Extract the (x, y) coordinate from the center of the cell holding the provided text.  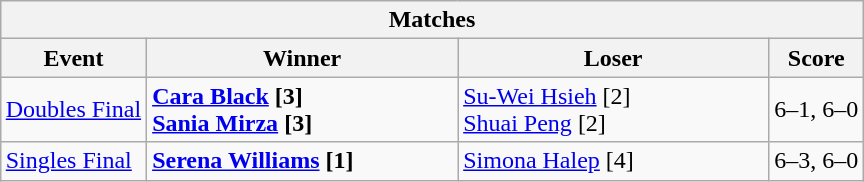
Score (816, 58)
Doubles Final (73, 110)
Simona Halep [4] (614, 161)
Serena Williams [1] (302, 161)
Winner (302, 58)
Loser (614, 58)
Matches (432, 20)
Su-Wei Hsieh [2] Shuai Peng [2] (614, 110)
Singles Final (73, 161)
6–3, 6–0 (816, 161)
6–1, 6–0 (816, 110)
Event (73, 58)
Cara Black [3] Sania Mirza [3] (302, 110)
